Scan for the cell matching the given text and deliver its [x, y] coordinate at center. 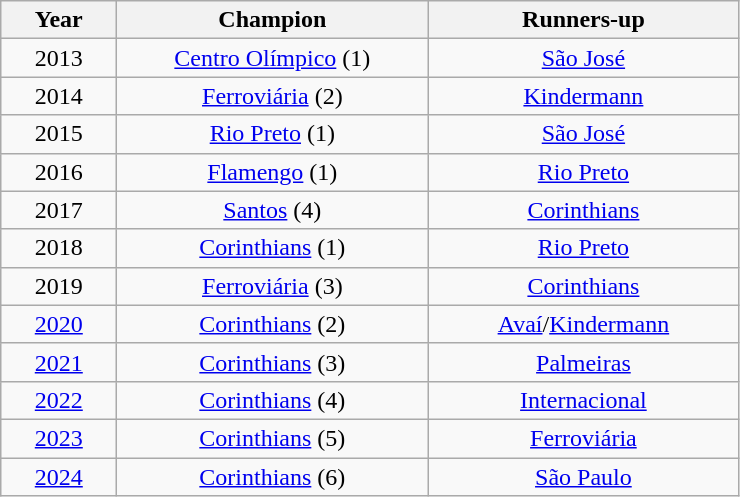
Corinthians (6) [272, 477]
Corinthians (5) [272, 438]
Flamengo (1) [272, 172]
Corinthians (3) [272, 362]
2016 [59, 172]
Runners-up [584, 20]
2020 [59, 324]
Kindermann [584, 96]
Year [59, 20]
Corinthians (1) [272, 248]
Avaí/Kindermann [584, 324]
Internacional [584, 400]
São Paulo [584, 477]
2014 [59, 96]
Ferroviária [584, 438]
2024 [59, 477]
2021 [59, 362]
Rio Preto (1) [272, 134]
2019 [59, 286]
2022 [59, 400]
2023 [59, 438]
Ferroviária (2) [272, 96]
Corinthians (2) [272, 324]
2017 [59, 210]
Centro Olímpico (1) [272, 58]
2013 [59, 58]
2018 [59, 248]
Palmeiras [584, 362]
Ferroviária (3) [272, 286]
2015 [59, 134]
Champion [272, 20]
Santos (4) [272, 210]
Corinthians (4) [272, 400]
